Extract the (x, y) coordinate from the center of the cell holding the provided text.  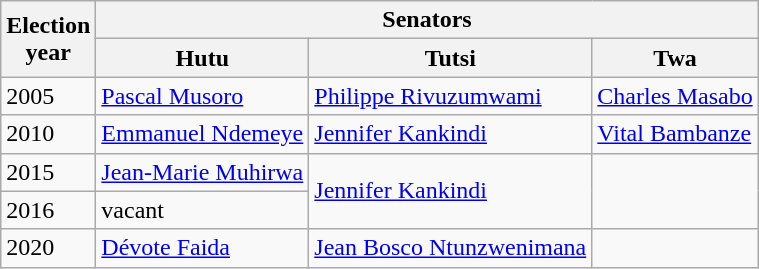
Tutsi (450, 58)
Jean Bosco Ntunzwenimana (450, 248)
2016 (48, 210)
2005 (48, 96)
Senators (427, 20)
2020 (48, 248)
2015 (48, 172)
Jean-Marie Muhirwa (202, 172)
Pascal Musoro (202, 96)
Twa (675, 58)
vacant (202, 210)
2010 (48, 134)
Vital Bambanze (675, 134)
Dévote Faida (202, 248)
Charles Masabo (675, 96)
Emmanuel Ndemeye (202, 134)
Electionyear (48, 39)
Hutu (202, 58)
Philippe Rivuzumwami (450, 96)
